Locate the cell with the specified text and output its (x, y) center coordinate. 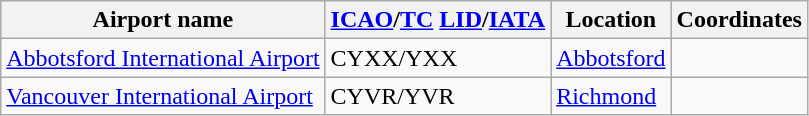
ICAO/TC LID/IATA (438, 20)
Coordinates (739, 20)
Location (611, 20)
CYXX/YXX (438, 58)
Vancouver International Airport (163, 96)
CYVR/YVR (438, 96)
Abbotsford (611, 58)
Richmond (611, 96)
Abbotsford International Airport (163, 58)
Airport name (163, 20)
